Determine the (X, Y) coordinate at the center of the cell enclosing the given text.  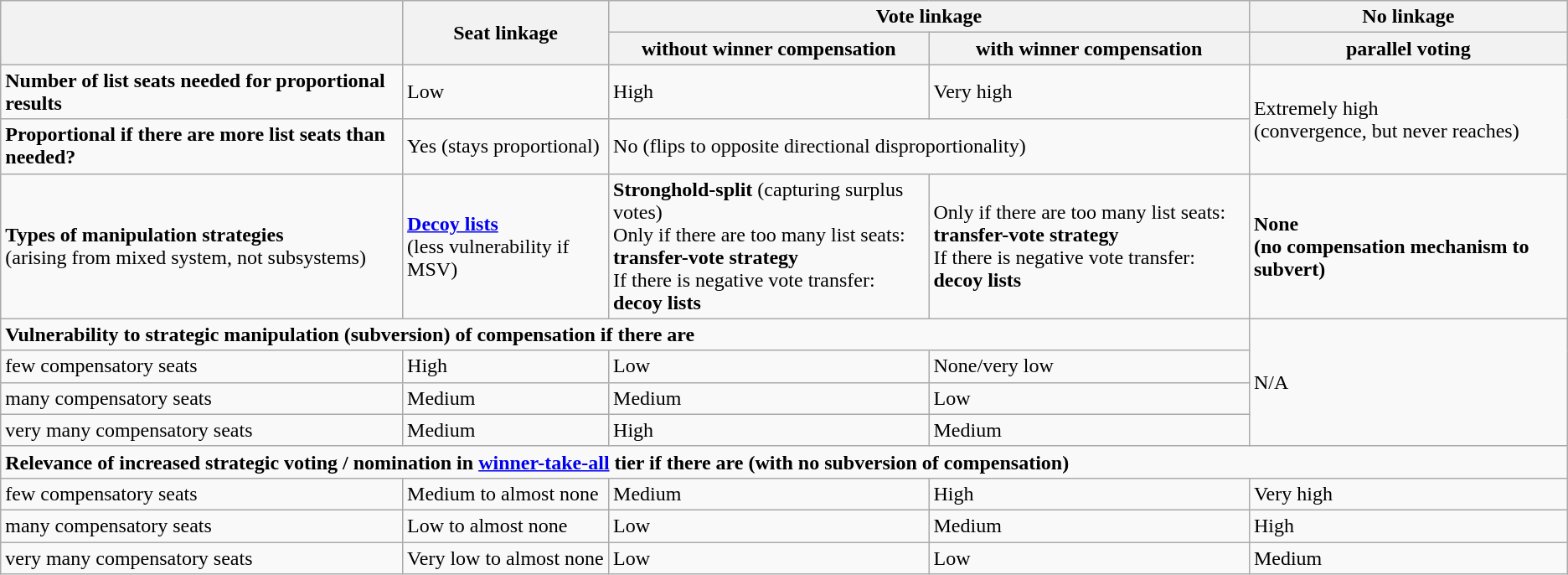
Relevance of increased strategic voting / nomination in winner-take-all tier if there are (with no subversion of compensation) (784, 462)
Seat linkage (506, 33)
Low to almost none (506, 526)
None/very low (1089, 366)
Number of list seats needed for proportional results (202, 92)
parallel voting (1408, 49)
Very low to almost none (506, 557)
Vulnerability to strategic manipulation (subversion) of compensation if there are (625, 334)
N/A (1408, 382)
Vote linkage (930, 17)
Yes (stays proportional) (506, 146)
Decoy lists(less vulnerability if MSV) (506, 246)
Only if there are too many list seats:transfer-vote strategyIf there is negative vote transfer: decoy lists (1089, 246)
No (flips to opposite directional disproportionality) (930, 146)
Stronghold-split (capturing surplus votes)Only if there are too many list seats:transfer-vote strategyIf there is negative vote transfer: decoy lists (769, 246)
with winner compensation (1089, 49)
No linkage (1408, 17)
Medium to almost none (506, 494)
Extremely high(convergence, but never reaches) (1408, 119)
None(no compensation mechanism to subvert) (1408, 246)
Proportional if there are more list seats than needed? (202, 146)
without winner compensation (769, 49)
Types of manipulation strategies(arising from mixed system, not subsystems) (202, 246)
